Locate the cell with the specified text and output its [X, Y] center coordinate. 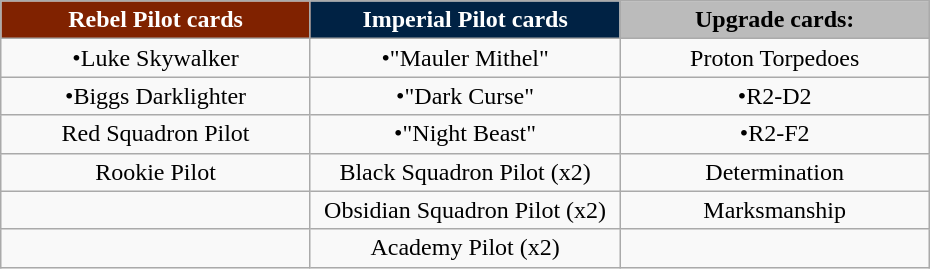
Upgrade cards: [775, 20]
Black Squadron Pilot (x2) [465, 172]
•R2-F2 [775, 134]
•R2-D2 [775, 96]
Obsidian Squadron Pilot (x2) [465, 210]
•"Night Beast" [465, 134]
Academy Pilot (x2) [465, 248]
•"Mauler Mithel" [465, 58]
Red Squadron Pilot [156, 134]
•Biggs Darklighter [156, 96]
Rookie Pilot [156, 172]
Proton Torpedoes [775, 58]
Rebel Pilot cards [156, 20]
•"Dark Curse" [465, 96]
•Luke Skywalker [156, 58]
Imperial Pilot cards [465, 20]
Marksmanship [775, 210]
Determination [775, 172]
